Find where the given text appears and provide that cell's center as [x, y] coordinate. 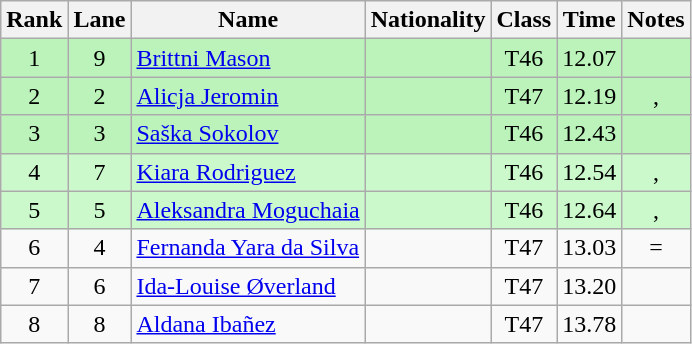
Class [524, 20]
Nationality [428, 20]
9 [100, 58]
Lane [100, 20]
Rank [34, 20]
= [656, 248]
Alicja Jeromin [248, 96]
Brittni Mason [248, 58]
Saška Sokolov [248, 134]
13.03 [590, 248]
Aleksandra Moguchaia [248, 210]
12.07 [590, 58]
Aldana Ibañez [248, 324]
Time [590, 20]
1 [34, 58]
Fernanda Yara da Silva [248, 248]
12.43 [590, 134]
Name [248, 20]
13.20 [590, 286]
12.64 [590, 210]
12.19 [590, 96]
Kiara Rodriguez [248, 172]
Notes [656, 20]
13.78 [590, 324]
12.54 [590, 172]
Ida-Louise Øverland [248, 286]
